Find where the given text appears and provide that cell's center as (X, Y) coordinate. 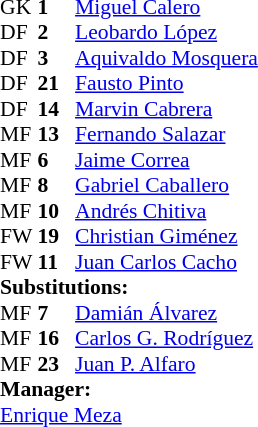
Marvin Cabrera (166, 109)
Leobardo López (166, 33)
Manager: (129, 389)
14 (57, 109)
Damián Álvarez (166, 313)
16 (57, 339)
Fausto Pinto (166, 83)
Carlos G. Rodríguez (166, 339)
Jaime Correa (166, 160)
Substitutions: (129, 287)
19 (57, 237)
7 (57, 313)
21 (57, 83)
Aquivaldo Mosquera (166, 58)
Fernando Salazar (166, 135)
11 (57, 262)
Juan Carlos Cacho (166, 262)
2 (57, 33)
6 (57, 160)
3 (57, 58)
Gabriel Caballero (166, 185)
23 (57, 364)
Andrés Chitiva (166, 211)
8 (57, 185)
Juan P. Alfaro (166, 364)
13 (57, 135)
Christian Giménez (166, 237)
10 (57, 211)
